Detect which cell encompasses the target text, then output its [X, Y] center coordinate. 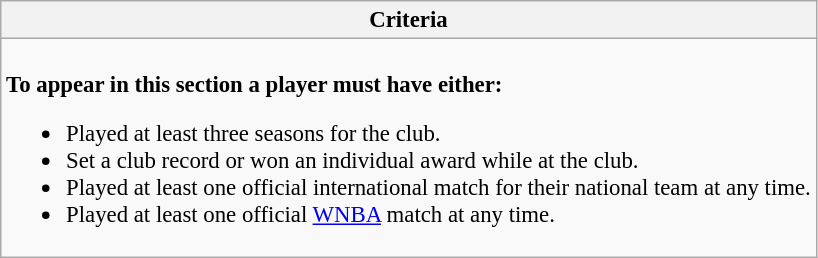
Criteria [408, 20]
